Scan for the cell matching the given text and deliver its (X, Y) coordinate at center. 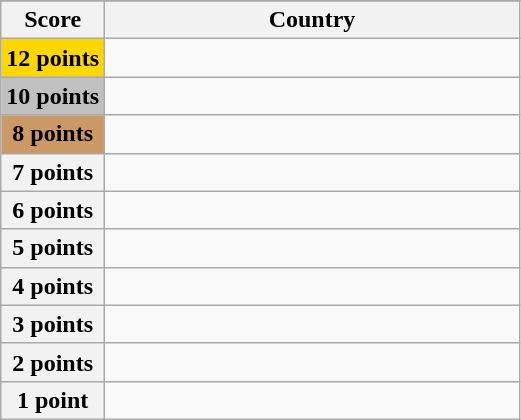
7 points (53, 172)
8 points (53, 134)
Country (312, 20)
2 points (53, 362)
5 points (53, 248)
1 point (53, 400)
6 points (53, 210)
12 points (53, 58)
4 points (53, 286)
Score (53, 20)
3 points (53, 324)
10 points (53, 96)
